Return (x, y) of the center of cell containing provided text 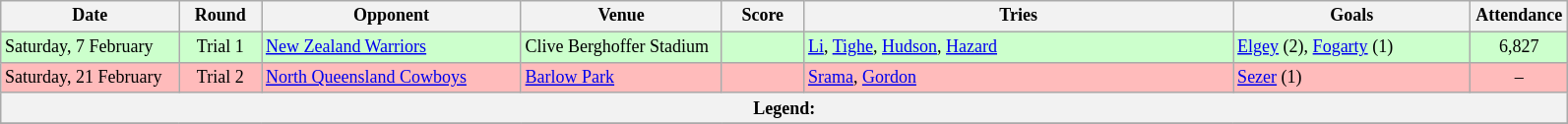
Trial 1 (220, 47)
Sezer (1) (1352, 77)
Barlow Park (621, 77)
Venue (621, 16)
6,827 (1520, 47)
Goals (1352, 16)
Attendance (1520, 16)
Trial 2 (220, 77)
Opponent (392, 16)
North Queensland Cowboys (392, 77)
– (1520, 77)
Elgey (2), Fogarty (1) (1352, 47)
Clive Berghoffer Stadium (621, 47)
Date (91, 16)
Round (220, 16)
Saturday, 21 February (91, 77)
Legend: (784, 108)
New Zealand Warriors (392, 47)
Li, Tighe, Hudson, Hazard (1019, 47)
Srama, Gordon (1019, 77)
Score (763, 16)
Tries (1019, 16)
Saturday, 7 February (91, 47)
